Return [X, Y] of the center of cell containing provided text 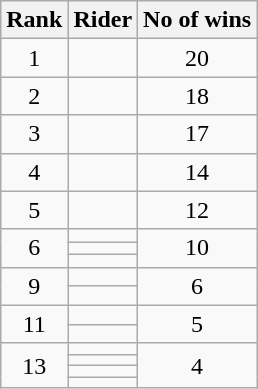
17 [198, 134]
Rank [34, 20]
No of wins [198, 20]
9 [34, 286]
12 [198, 210]
1 [34, 58]
18 [198, 96]
13 [34, 365]
10 [198, 248]
3 [34, 134]
2 [34, 96]
20 [198, 58]
14 [198, 172]
Rider [103, 20]
11 [34, 324]
